Pinpoint the cell where the given text exists, returning its (x, y) midpoint coordinate. 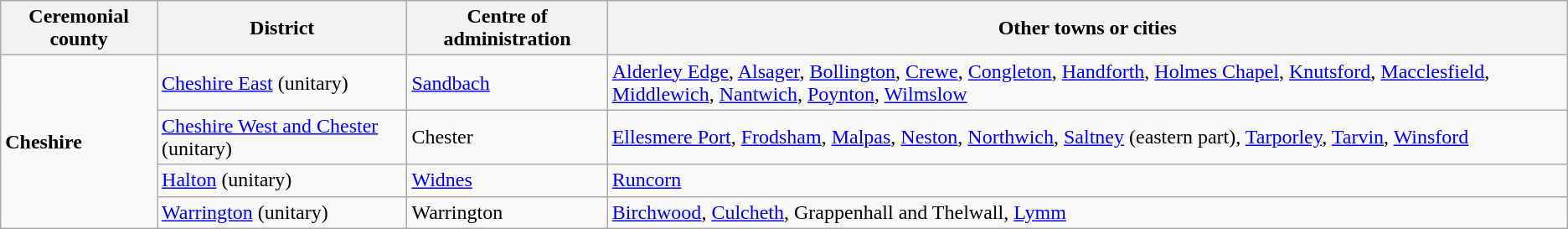
Cheshire East (unitary) (282, 82)
Warrington (unitary) (282, 212)
Ellesmere Port, Frodsham, Malpas, Neston, Northwich, Saltney (eastern part), Tarporley, Tarvin, Winsford (1087, 138)
District (282, 29)
Runcorn (1087, 180)
Centre of administration (508, 29)
Cheshire West and Chester (unitary) (282, 138)
Chester (508, 138)
Warrington (508, 212)
Widnes (508, 180)
Cheshire (79, 142)
Other towns or cities (1087, 29)
Alderley Edge, Alsager, Bollington, Crewe, Congleton, Handforth, Holmes Chapel, Knutsford, Macclesfield, Middlewich, Nantwich, Poynton, Wilmslow (1087, 82)
Sandbach (508, 82)
Ceremonial county (79, 29)
Birchwood, Culcheth, Grappenhall and Thelwall, Lymm (1087, 212)
Halton (unitary) (282, 180)
